Find where the given text appears and provide that cell's center as (X, Y) coordinate. 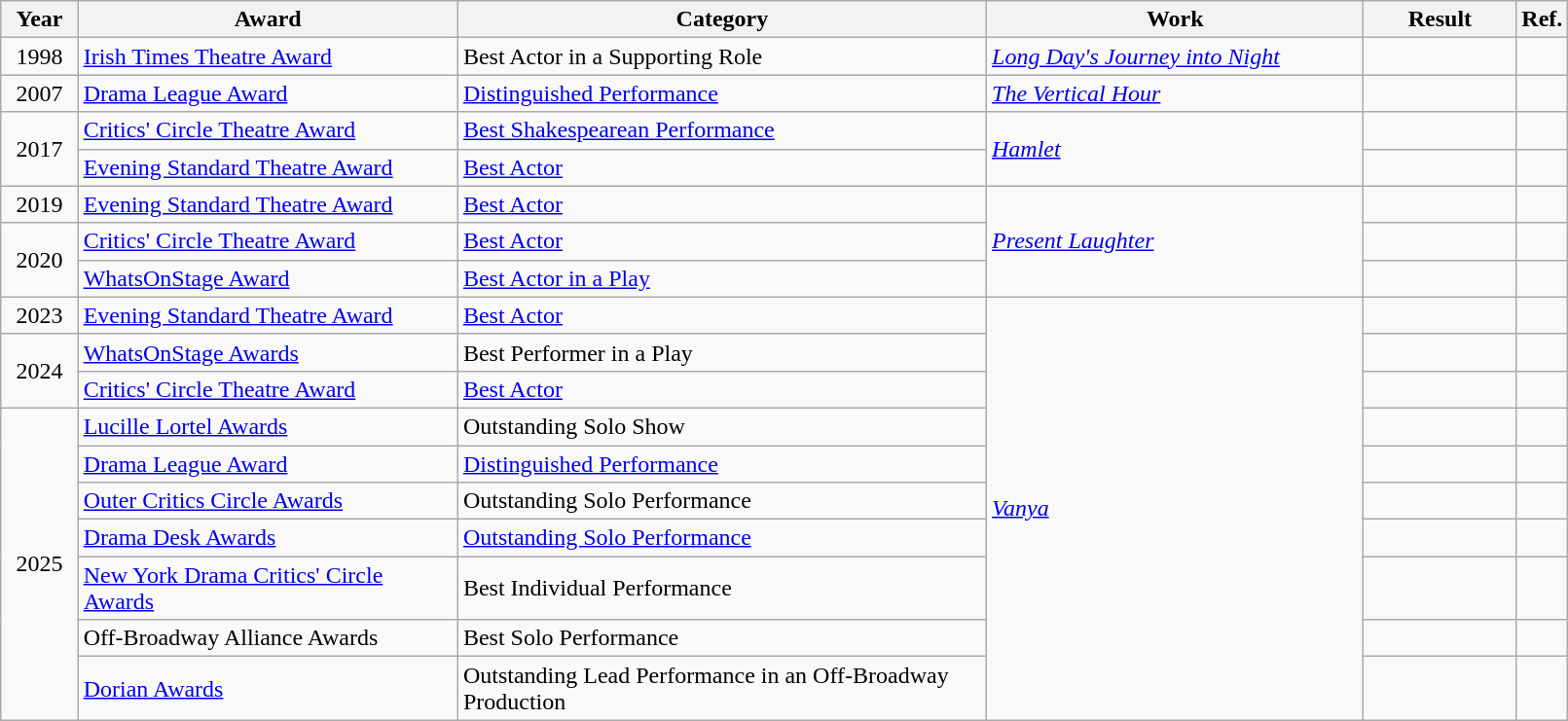
2017 (39, 149)
Outer Critics Circle Awards (268, 501)
The Vertical Hour (1176, 93)
Outstanding Solo Show (722, 426)
New York Drama Critics' Circle Awards (268, 588)
Lucille Lortel Awards (268, 426)
2025 (39, 563)
Off-Broadway Alliance Awards (268, 638)
Long Day's Journey into Night (1176, 56)
Outstanding Lead Performance in an Off-Broadway Production (722, 689)
WhatsOnStage Award (268, 278)
Irish Times Theatre Award (268, 56)
Best Actor in a Supporting Role (722, 56)
2019 (39, 204)
Year (39, 19)
2024 (39, 371)
Category (722, 19)
Best Individual Performance (722, 588)
Result (1440, 19)
Award (268, 19)
2007 (39, 93)
Work (1176, 19)
Dorian Awards (268, 689)
Best Actor in a Play (722, 278)
Ref. (1542, 19)
2020 (39, 260)
Best Solo Performance (722, 638)
Drama Desk Awards (268, 538)
Best Performer in a Play (722, 352)
Best Shakespearean Performance (722, 130)
Hamlet (1176, 149)
Vanya (1176, 508)
WhatsOnStage Awards (268, 352)
1998 (39, 56)
Present Laughter (1176, 241)
2023 (39, 315)
